From the cell containing the given text, extract its center point as (X, Y) coordinate. 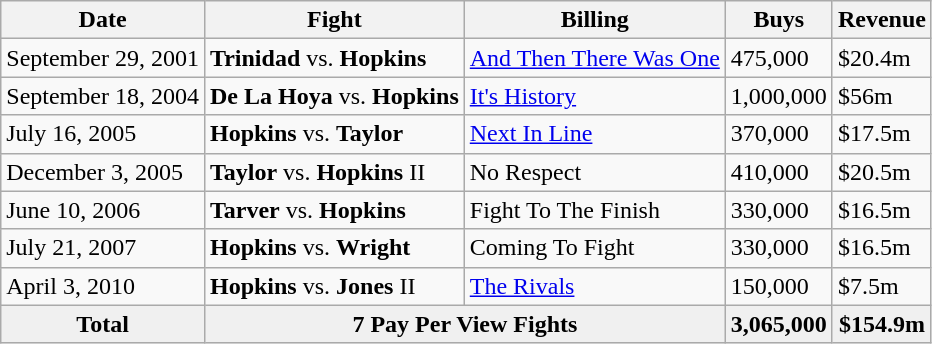
$56m (882, 96)
Hopkins vs. Wright (334, 248)
$154.9m (882, 324)
$7.5m (882, 286)
Hopkins vs. Taylor (334, 134)
It's History (594, 96)
Total (103, 324)
De La Hoya vs. Hopkins (334, 96)
Hopkins vs. Jones II (334, 286)
Next In Line (594, 134)
September 29, 2001 (103, 58)
Billing (594, 20)
September 18, 2004 (103, 96)
April 3, 2010 (103, 286)
July 21, 2007 (103, 248)
$20.5m (882, 172)
Date (103, 20)
And Then There Was One (594, 58)
$20.4m (882, 58)
The Rivals (594, 286)
7 Pay Per View Fights (464, 324)
Fight To The Finish (594, 210)
July 16, 2005 (103, 134)
150,000 (778, 286)
410,000 (778, 172)
June 10, 2006 (103, 210)
No Respect (594, 172)
December 3, 2005 (103, 172)
370,000 (778, 134)
Trinidad vs. Hopkins (334, 58)
Coming To Fight (594, 248)
$17.5m (882, 134)
Taylor vs. Hopkins II (334, 172)
Buys (778, 20)
1,000,000 (778, 96)
Fight (334, 20)
Revenue (882, 20)
475,000 (778, 58)
Tarver vs. Hopkins (334, 210)
3,065,000 (778, 324)
